Detect which cell encompasses the target text, then output its (X, Y) center coordinate. 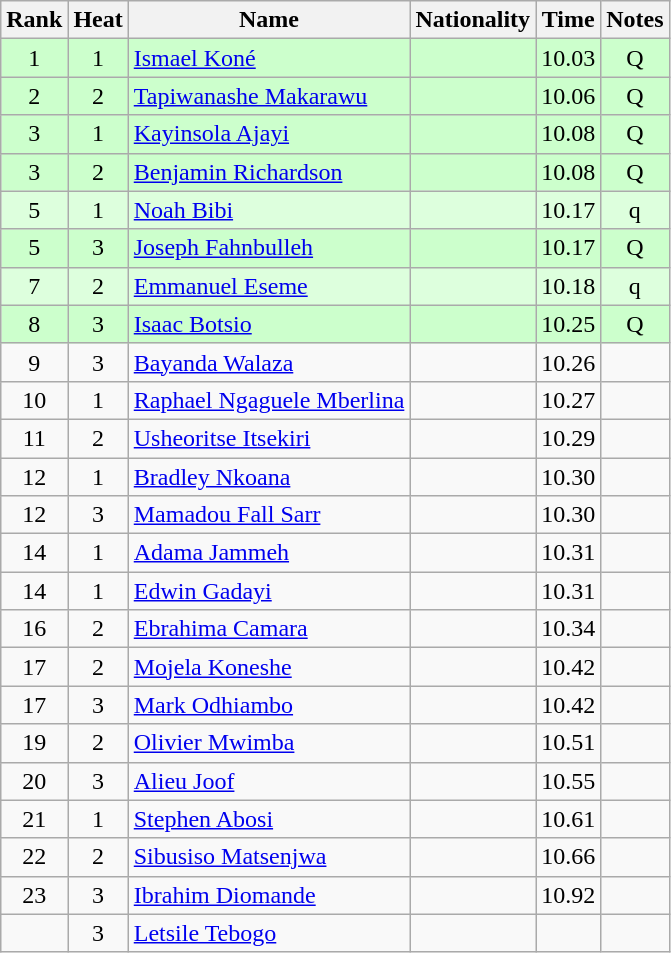
Letsile Tebogo (269, 933)
7 (34, 286)
Ismael Koné (269, 58)
Mamadou Fall Sarr (269, 515)
10.29 (568, 438)
Adama Jammeh (269, 553)
22 (34, 857)
Noah Bibi (269, 210)
Ibrahim Diomande (269, 895)
10.18 (568, 286)
19 (34, 743)
Nationality (473, 20)
21 (34, 819)
Raphael Ngaguele Mberlina (269, 400)
Emmanuel Eseme (269, 286)
10.55 (568, 781)
10 (34, 400)
Rank (34, 20)
Mark Odhiambo (269, 705)
Name (269, 20)
10.92 (568, 895)
8 (34, 324)
16 (34, 629)
9 (34, 362)
Benjamin Richardson (269, 172)
Time (568, 20)
10.06 (568, 96)
10.61 (568, 819)
Bayanda Walaza (269, 362)
10.26 (568, 362)
Bradley Nkoana (269, 477)
Stephen Abosi (269, 819)
Edwin Gadayi (269, 591)
Usheoritse Itsekiri (269, 438)
Kayinsola Ajayi (269, 134)
Notes (635, 20)
Olivier Mwimba (269, 743)
10.03 (568, 58)
10.66 (568, 857)
Ebrahima Camara (269, 629)
20 (34, 781)
Isaac Botsio (269, 324)
Joseph Fahnbulleh (269, 248)
Alieu Joof (269, 781)
23 (34, 895)
Sibusiso Matsenjwa (269, 857)
Heat (98, 20)
Tapiwanashe Makarawu (269, 96)
11 (34, 438)
10.51 (568, 743)
10.25 (568, 324)
10.34 (568, 629)
10.27 (568, 400)
Mojela Koneshe (269, 667)
